Determine the [x, y] coordinate at the center of the cell enclosing the given text.  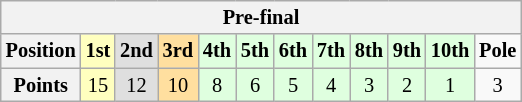
8 [217, 85]
1 [450, 85]
10th [450, 51]
3rd [178, 51]
6th [293, 51]
2 [407, 85]
Points [41, 85]
4 [331, 85]
15 [98, 85]
Position [41, 51]
12 [136, 85]
Pole [498, 51]
8th [369, 51]
10 [178, 85]
9th [407, 51]
2nd [136, 51]
5th [255, 51]
5 [293, 85]
Pre-final [261, 17]
4th [217, 51]
7th [331, 51]
1st [98, 51]
6 [255, 85]
